Provide the [x, y] coordinate of the cell's center where the given text is located.  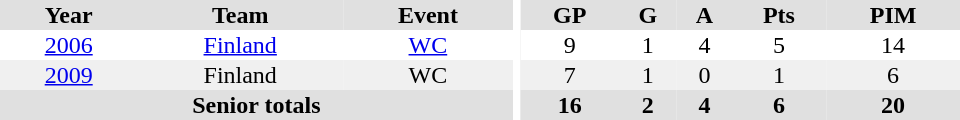
0 [704, 75]
2006 [68, 45]
G [648, 15]
GP [570, 15]
Senior totals [256, 105]
16 [570, 105]
Team [240, 15]
Event [428, 15]
PIM [893, 15]
Pts [779, 15]
5 [779, 45]
2009 [68, 75]
14 [893, 45]
A [704, 15]
20 [893, 105]
Year [68, 15]
2 [648, 105]
7 [570, 75]
9 [570, 45]
